Output the [X, Y] coordinate of the center of the cell containing the given text.  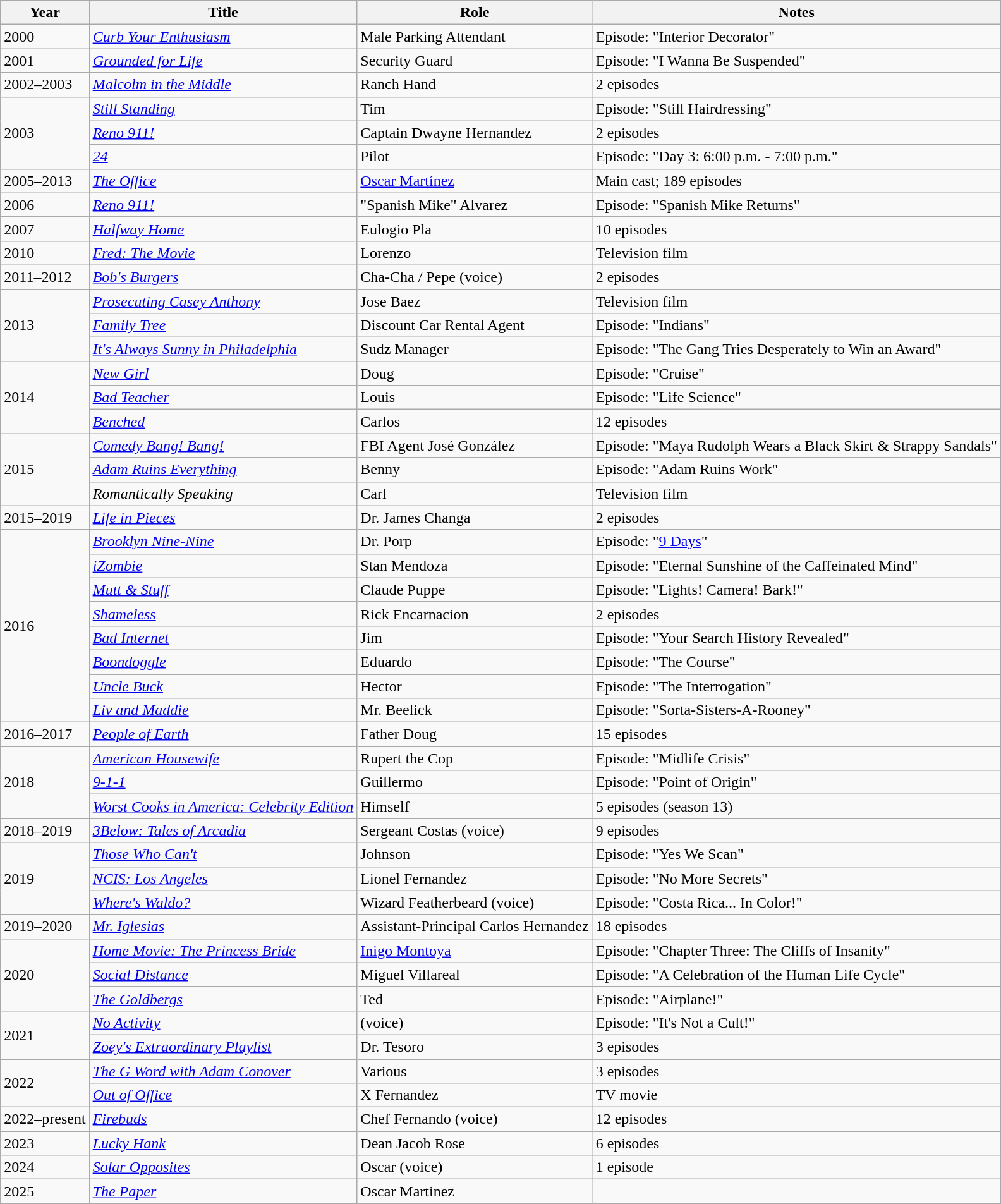
2000 [45, 37]
6 episodes [796, 1143]
Episode: "Costa Rica... In Color!" [796, 903]
9-1-1 [223, 782]
2022 [45, 1083]
Year [45, 13]
Malcolm in the Middle [223, 85]
Various [475, 1071]
Liv and Maddie [223, 710]
Episode: "Lights! Camera! Bark!" [796, 590]
2022–present [45, 1119]
Firebuds [223, 1119]
Mutt & Stuff [223, 590]
2020 [45, 975]
Episode: "Day 3: 6:00 p.m. - 7:00 p.m." [796, 157]
Romantically Speaking [223, 494]
Episode: "Spanish Mike Returns" [796, 205]
15 episodes [796, 734]
Benny [475, 470]
TV movie [796, 1095]
Comedy Bang! Bang! [223, 446]
Episode: "Eternal Sunshine of the Caffeinated Mind" [796, 566]
Rick Encarnacion [475, 614]
2021 [45, 1035]
The Office [223, 181]
Ranch Hand [475, 85]
Guillermo [475, 782]
Claude Puppe [475, 590]
Where's Waldo? [223, 903]
Security Guard [475, 61]
NCIS: Los Angeles [223, 879]
Home Movie: The Princess Bride [223, 951]
5 episodes (season 13) [796, 806]
Those Who Can't [223, 854]
Solar Opposites [223, 1167]
Male Parking Attendant [475, 37]
2015–2019 [45, 518]
Episode: "Point of Origin" [796, 782]
Curb Your Enthusiasm [223, 37]
Eulogio Pla [475, 229]
Inigo Montoya [475, 951]
2014 [45, 398]
2018–2019 [45, 830]
Episode: "Interior Decorator" [796, 37]
Episode: "Adam Ruins Work" [796, 470]
2015 [45, 470]
Episode: "The Course" [796, 662]
Sudz Manager [475, 350]
2001 [45, 61]
iZombie [223, 566]
Eduardo [475, 662]
Lorenzo [475, 253]
Main cast; 189 episodes [796, 181]
Discount Car Rental Agent [475, 325]
People of Earth [223, 734]
2024 [45, 1167]
2010 [45, 253]
2019–2020 [45, 927]
Pilot [475, 157]
Chef Fernando (voice) [475, 1119]
The Goldbergs [223, 999]
2002–2003 [45, 85]
Louis [475, 398]
Boondoggle [223, 662]
X Fernandez [475, 1095]
Jim [475, 638]
Still Standing [223, 109]
Episode: "I Wanna Be Suspended" [796, 61]
Oscar (voice) [475, 1167]
Episode: "The Interrogation" [796, 686]
Episode: "Yes We Scan" [796, 854]
Hector [475, 686]
Carlos [475, 422]
Halfway Home [223, 229]
Tim [475, 109]
(voice) [475, 1023]
Notes [796, 13]
Life in Pieces [223, 518]
Episode: "Life Science" [796, 398]
Episode: "Still Hairdressing" [796, 109]
Carl [475, 494]
Doug [475, 374]
American Housewife [223, 758]
Title [223, 13]
Adam Ruins Everything [223, 470]
3Below: Tales of Arcadia [223, 830]
2011–2012 [45, 277]
Father Doug [475, 734]
The G Word with Adam Conover [223, 1071]
Family Tree [223, 325]
Lucky Hank [223, 1143]
Wizard Featherbeard (voice) [475, 903]
Episode: "Airplane!" [796, 999]
Cha-Cha / Pepe (voice) [475, 277]
Stan Mendoza [475, 566]
2006 [45, 205]
Johnson [475, 854]
Zoey's Extraordinary Playlist [223, 1047]
Dr. Porp [475, 542]
The Paper [223, 1191]
2013 [45, 325]
Prosecuting Casey Anthony [223, 301]
Ted [475, 999]
Social Distance [223, 975]
Uncle Buck [223, 686]
Grounded for Life [223, 61]
Oscar Martínez [475, 181]
Bad Internet [223, 638]
Himself [475, 806]
Captain Dwayne Hernandez [475, 133]
2016 [45, 626]
Episode: "No More Secrets" [796, 879]
FBI Agent José González [475, 446]
2023 [45, 1143]
2016–2017 [45, 734]
2007 [45, 229]
New Girl [223, 374]
Episode: "Maya Rudolph Wears a Black Skirt & Strappy Sandals" [796, 446]
Episode: "It's Not a Cult!" [796, 1023]
Episode: "Cruise" [796, 374]
Episode: "The Gang Tries Desperately to Win an Award" [796, 350]
Bad Teacher [223, 398]
2019 [45, 879]
Role [475, 13]
24 [223, 157]
2018 [45, 782]
Fred: The Movie [223, 253]
Miguel Villareal [475, 975]
Rupert the Cop [475, 758]
Episode: "Midlife Crisis" [796, 758]
Shameless [223, 614]
2025 [45, 1191]
"Spanish Mike" Alvarez [475, 205]
2005–2013 [45, 181]
Dean Jacob Rose [475, 1143]
Oscar Martinez [475, 1191]
Episode: "Your Search History Revealed" [796, 638]
Episode: "Chapter Three: The Cliffs of Insanity" [796, 951]
9 episodes [796, 830]
Benched [223, 422]
1 episode [796, 1167]
Lionel Fernandez [475, 879]
Assistant-Principal Carlos Hernandez [475, 927]
It's Always Sunny in Philadelphia [223, 350]
Brooklyn Nine-Nine [223, 542]
Jose Baez [475, 301]
Dr. Tesoro [475, 1047]
10 episodes [796, 229]
Mr. Beelick [475, 710]
Bob's Burgers [223, 277]
Episode: "Sorta-Sisters-A-Rooney" [796, 710]
Sergeant Costas (voice) [475, 830]
Mr. Iglesias [223, 927]
2003 [45, 133]
Episode: "Indians" [796, 325]
Episode: "A Celebration of the Human Life Cycle" [796, 975]
Episode: "9 Days" [796, 542]
No Activity [223, 1023]
Out of Office [223, 1095]
Dr. James Changa [475, 518]
Worst Cooks in America: Celebrity Edition [223, 806]
18 episodes [796, 927]
